Extract the [x, y] coordinate from the center of the cell holding the provided text.  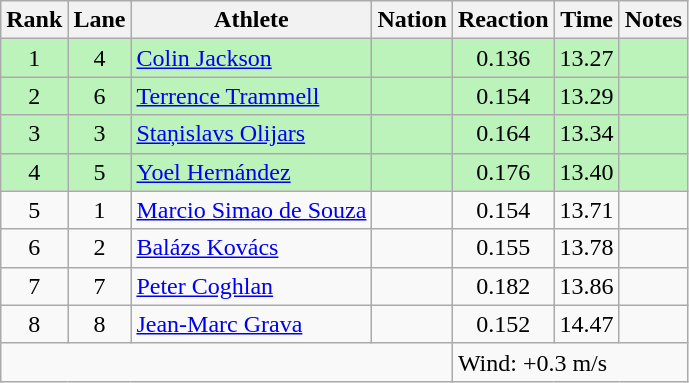
Reaction [503, 20]
Yoel Hernández [252, 172]
Colin Jackson [252, 58]
13.86 [586, 286]
Nation [412, 20]
Lane [100, 20]
Jean-Marc Grava [252, 324]
Terrence Trammell [252, 96]
Time [586, 20]
0.152 [503, 324]
13.27 [586, 58]
13.34 [586, 134]
Staņislavs Olijars [252, 134]
0.176 [503, 172]
Rank [34, 20]
Notes [653, 20]
Athlete [252, 20]
0.136 [503, 58]
13.29 [586, 96]
Wind: +0.3 m/s [570, 362]
13.71 [586, 210]
Peter Coghlan [252, 286]
Marcio Simao de Souza [252, 210]
13.40 [586, 172]
0.155 [503, 248]
Balázs Kovács [252, 248]
0.182 [503, 286]
0.164 [503, 134]
13.78 [586, 248]
14.47 [586, 324]
